Determine the (x, y) coordinate at the center of the cell enclosing the given text.  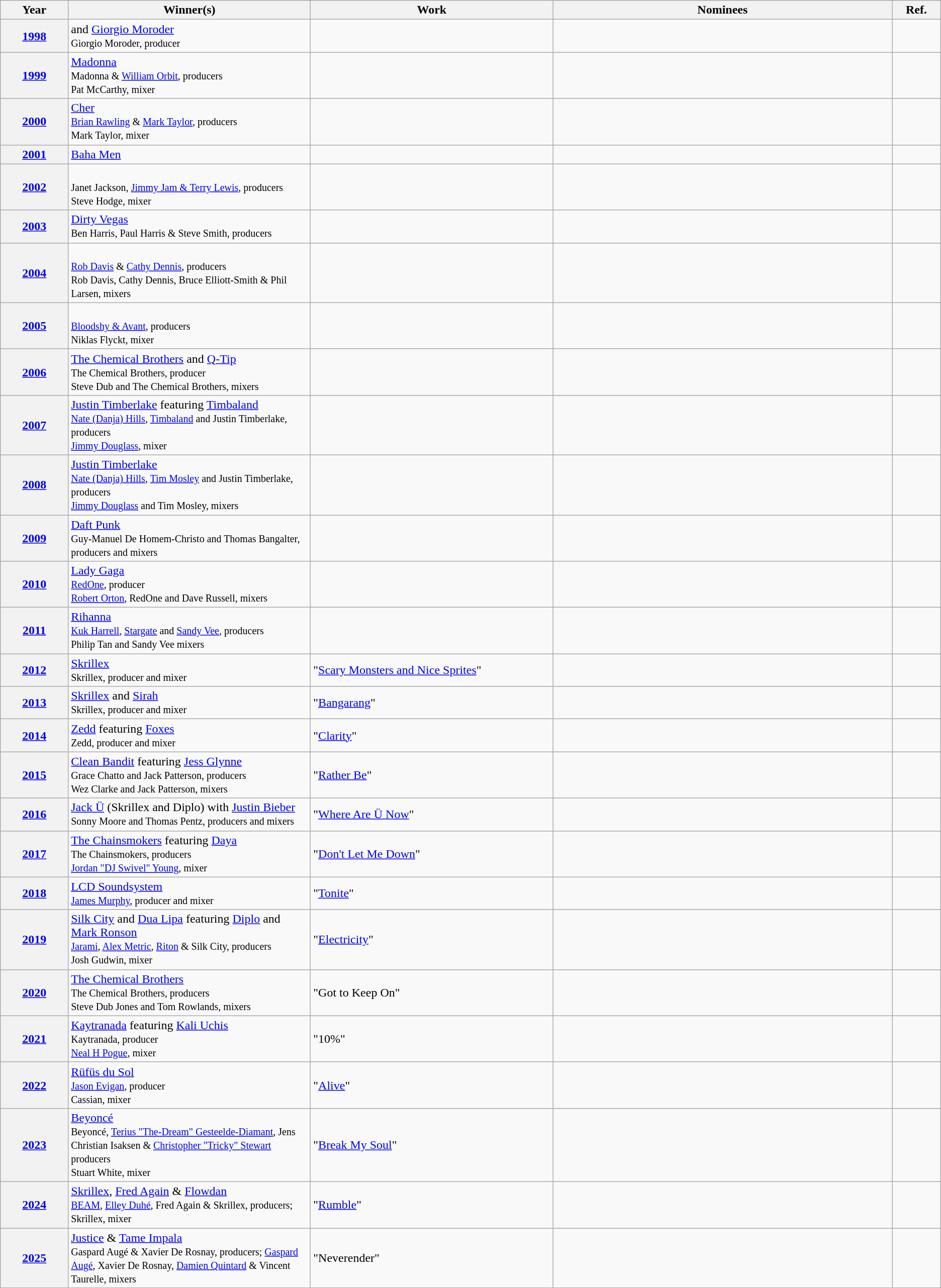
"Alive" (432, 1085)
Cher Brian Rawling & Mark Taylor, producersMark Taylor, mixer (190, 122)
Justice & Tame Impala Gaspard Augé & Xavier De Rosnay, producers; Gaspard Augé, Xavier De Rosnay, Damien Quintard & Vincent Taurelle, mixers (190, 1258)
RihannaKuk Harrell, Stargate and Sandy Vee, producersPhilip Tan and Sandy Vee mixers (190, 631)
Rob Davis & Cathy Dennis, producersRob Davis, Cathy Dennis, Bruce Elliott-Smith & Phil Larsen, mixers (190, 272)
"Got to Keep On" (432, 993)
Year (34, 10)
2025 (34, 1258)
2022 (34, 1085)
2017 (34, 854)
2012 (34, 670)
"Electricity" (432, 940)
2014 (34, 736)
Dirty VegasBen Harris, Paul Harris & Steve Smith, producers (190, 226)
The Chemical Brothers and Q-TipThe Chemical Brothers, producerSteve Dub and The Chemical Brothers, mixers (190, 372)
Clean Bandit featuring Jess GlynneGrace Chatto and Jack Patterson, producersWez Clarke and Jack Patterson, mixers (190, 775)
2001 (34, 154)
LCD SoundsystemJames Murphy, producer and mixer (190, 894)
2011 (34, 631)
2018 (34, 894)
"Rather Be" (432, 775)
and Giorgio Moroder Giorgio Moroder, producer (190, 36)
Nominees (723, 10)
2009 (34, 538)
2004 (34, 272)
2006 (34, 372)
Kaytranada featuring Kali UchisKaytranada, producerNeal H Pogue, mixer (190, 1039)
"Break My Soul" (432, 1145)
"Where Are Ü Now" (432, 814)
2020 (34, 993)
2000 (34, 122)
"Bangarang" (432, 703)
2016 (34, 814)
Justin Timberlake featuring TimbalandNate (Danja) Hills, Timbaland and Justin Timberlake, producersJimmy Douglass, mixer (190, 425)
Lady GagaRedOne, producerRobert Orton, RedOne and Dave Russell, mixers (190, 584)
Baha Men (190, 154)
2008 (34, 484)
2002 (34, 187)
Daft Punk Guy-Manuel De Homem-Christo and Thomas Bangalter, producers and mixers (190, 538)
The Chemical BrothersThe Chemical Brothers, producersSteve Dub Jones and Tom Rowlands, mixers (190, 993)
2023 (34, 1145)
Ref. (916, 10)
Skrillex and SirahSkrillex, producer and mixer (190, 703)
2024 (34, 1205)
"Neverender" (432, 1258)
Skrillex, Fred Again & Flowdan BEAM, Elley Duhé, Fred Again & Skrillex, producers; Skrillex, mixer (190, 1205)
SkrillexSkrillex, producer and mixer (190, 670)
Work (432, 10)
2015 (34, 775)
1999 (34, 75)
"Scary Monsters and Nice Sprites" (432, 670)
Bloodshy & Avant, producersNiklas Flyckt, mixer (190, 326)
Madonna Madonna & William Orbit, producersPat McCarthy, mixer (190, 75)
Beyoncé Beyoncé, Terius "The-Dream" Gesteelde-Diamant, Jens Christian Isaksen & Christopher "Tricky" Stewart producers Stuart White, mixer (190, 1145)
Janet Jackson, Jimmy Jam & Terry Lewis, producersSteve Hodge, mixer (190, 187)
Justin TimberlakeNate (Danja) Hills, Tim Mosley and Justin Timberlake, producersJimmy Douglass and Tim Mosley, mixers (190, 484)
Jack Ü (Skrillex and Diplo) with Justin BieberSonny Moore and Thomas Pentz, producers and mixers (190, 814)
The Chainsmokers featuring DayaThe Chainsmokers, producersJordan "DJ Swivel" Young, mixer (190, 854)
2005 (34, 326)
Zedd featuring FoxesZedd, producer and mixer (190, 736)
Rüfüs du Sol Jason Evigan, producer Cassian, mixer (190, 1085)
Silk City and Dua Lipa featuring Diplo and Mark RonsonJarami, Alex Metric, Riton & Silk City, producersJosh Gudwin, mixer (190, 940)
"Tonite" (432, 894)
2021 (34, 1039)
"Clarity" (432, 736)
"10%" (432, 1039)
Winner(s) (190, 10)
2007 (34, 425)
1998 (34, 36)
2003 (34, 226)
2013 (34, 703)
2010 (34, 584)
2019 (34, 940)
"Rumble" (432, 1205)
"Don't Let Me Down" (432, 854)
